Locate the cell with the specified text and output its (X, Y) center coordinate. 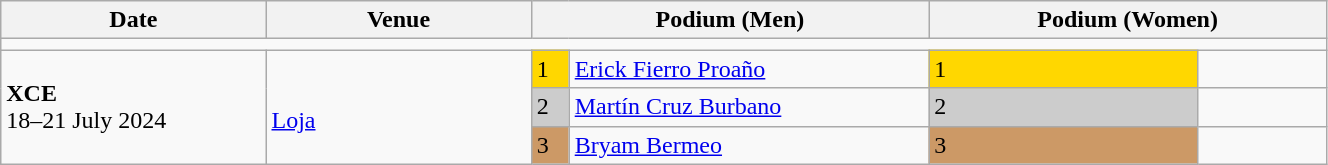
Venue (398, 20)
Date (134, 20)
Loja (398, 107)
XCE 18–21 July 2024 (134, 107)
Podium (Men) (730, 20)
Bryam Bermeo (749, 145)
Podium (Women) (1128, 20)
Erick Fierro Proaño (749, 69)
Martín Cruz Burbano (749, 107)
